Determine the (X, Y) coordinate at the center of the cell enclosing the given text.  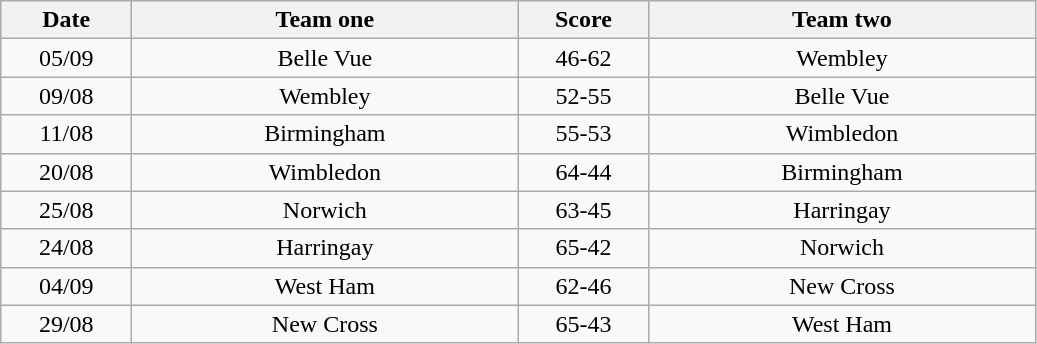
Date (66, 20)
64-44 (584, 172)
65-42 (584, 248)
20/08 (66, 172)
63-45 (584, 210)
62-46 (584, 286)
46-62 (584, 58)
65-43 (584, 324)
Team one (325, 20)
24/08 (66, 248)
09/08 (66, 96)
05/09 (66, 58)
52-55 (584, 96)
Team two (842, 20)
Score (584, 20)
55-53 (584, 134)
04/09 (66, 286)
29/08 (66, 324)
25/08 (66, 210)
11/08 (66, 134)
